Output the (x, y) coordinate of the center of the cell containing the given text.  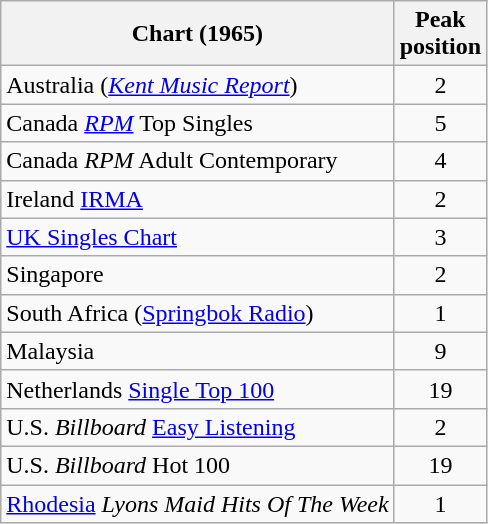
9 (440, 351)
5 (440, 123)
South Africa (Springbok Radio) (198, 313)
Rhodesia Lyons Maid Hits Of The Week (198, 503)
U.S. Billboard Easy Listening (198, 427)
Chart (1965) (198, 34)
4 (440, 161)
U.S. Billboard Hot 100 (198, 465)
Singapore (198, 275)
Ireland IRMA (198, 199)
3 (440, 237)
Canada RPM Top Singles (198, 123)
Australia (Kent Music Report) (198, 85)
Malaysia (198, 351)
Netherlands Single Top 100 (198, 389)
Canada RPM Adult Contemporary (198, 161)
Peakposition (440, 34)
UK Singles Chart (198, 237)
